Return the (x, y) coordinate for the center point of the cell that contains the specified text.  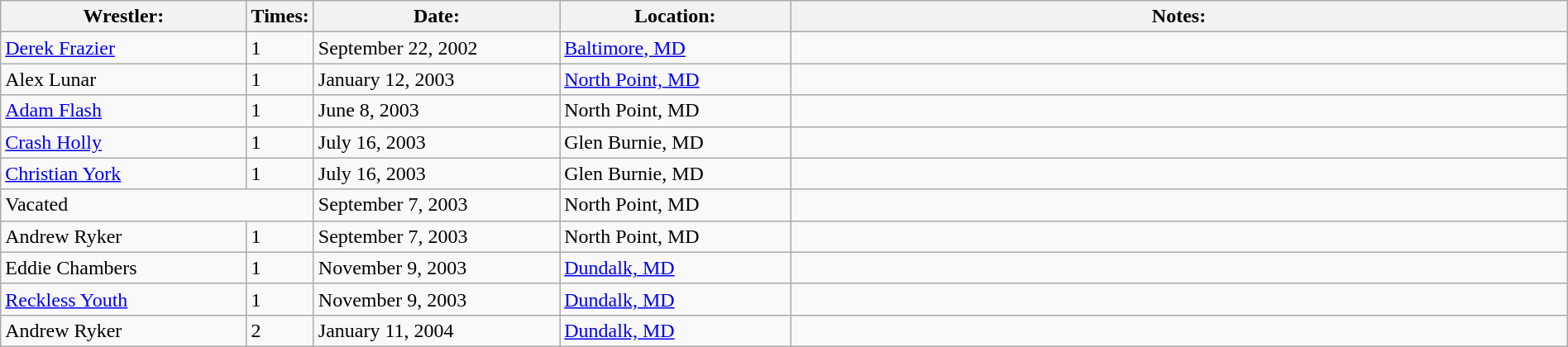
Vacated (157, 205)
January 11, 2004 (437, 330)
Times: (280, 17)
Reckless Youth (124, 299)
Christian York (124, 173)
Baltimore, MD (675, 48)
2 (280, 330)
Wrestler: (124, 17)
Adam Flash (124, 111)
Derek Frazier (124, 48)
Notes: (1179, 17)
Alex Lunar (124, 79)
Date: (437, 17)
Eddie Chambers (124, 268)
January 12, 2003 (437, 79)
Location: (675, 17)
Crash Holly (124, 142)
September 22, 2002 (437, 48)
June 8, 2003 (437, 111)
